Return the (X, Y) coordinate for the center point of the cell that contains the specified text.  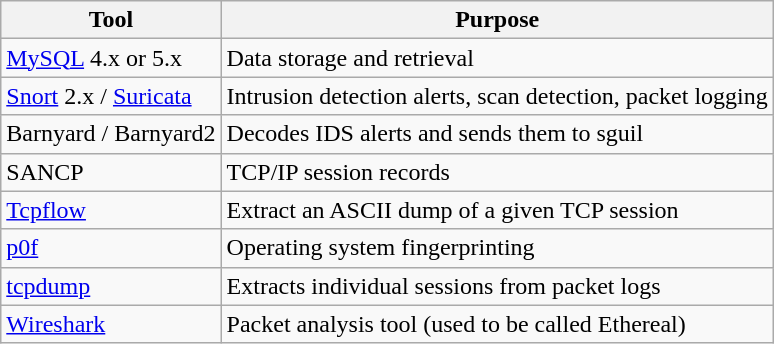
Extracts individual sessions from packet logs (497, 286)
p0f (111, 248)
Tool (111, 20)
Purpose (497, 20)
TCP/IP session records (497, 172)
SANCP (111, 172)
Decodes IDS alerts and sends them to sguil (497, 134)
Intrusion detection alerts, scan detection, packet logging (497, 96)
Operating system fingerprinting (497, 248)
Data storage and retrieval (497, 58)
tcpdump (111, 286)
Snort 2.x / Suricata (111, 96)
Extract an ASCII dump of a given TCP session (497, 210)
Barnyard / Barnyard2 (111, 134)
Wireshark (111, 324)
Packet analysis tool (used to be called Ethereal) (497, 324)
Tcpflow (111, 210)
MySQL 4.x or 5.x (111, 58)
